From the cell containing the given text, extract its center point as (x, y) coordinate. 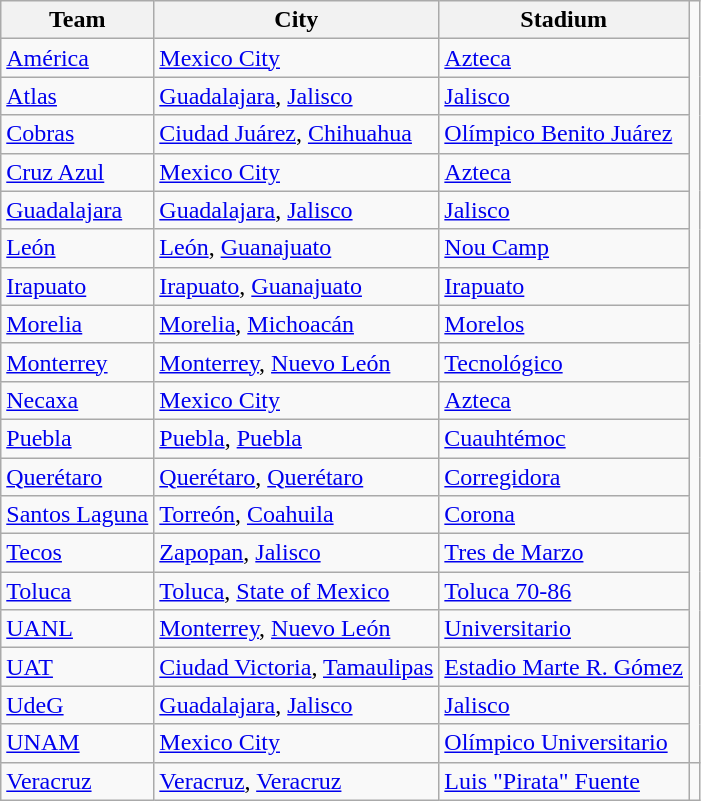
Ciudad Juárez, Chihuahua (296, 134)
Puebla (78, 438)
UNAM (78, 743)
Morelia, Michoacán (296, 324)
Olímpico Universitario (564, 743)
León (78, 248)
Nou Camp (564, 248)
Zapopan, Jalisco (296, 553)
Toluca, State of Mexico (296, 591)
Toluca (78, 591)
Tres de Marzo (564, 553)
Torreón, Coahuila (296, 515)
Luis "Pirata" Fuente (564, 781)
Guadalajara (78, 210)
Santos Laguna (78, 515)
Tecos (78, 553)
León, Guanajuato (296, 248)
Cuauhtémoc (564, 438)
Stadium (564, 20)
Morelia (78, 324)
Ciudad Victoria, Tamaulipas (296, 667)
Monterrey (78, 362)
Toluca 70-86 (564, 591)
Team (78, 20)
Necaxa (78, 400)
Veracruz (78, 781)
Atlas (78, 96)
UAT (78, 667)
Irapuato, Guanajuato (296, 286)
Corregidora (564, 477)
UANL (78, 629)
Morelos (564, 324)
Corona (564, 515)
Querétaro, Querétaro (296, 477)
Puebla, Puebla (296, 438)
City (296, 20)
América (78, 58)
Cruz Azul (78, 172)
Querétaro (78, 477)
Cobras (78, 134)
Veracruz, Veracruz (296, 781)
Universitario (564, 629)
UdeG (78, 705)
Tecnológico (564, 362)
Olímpico Benito Juárez (564, 134)
Estadio Marte R. Gómez (564, 667)
